Return the [X, Y] coordinate for the center point of the cell that contains the specified text.  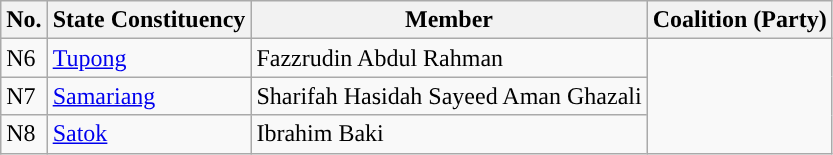
State Constituency [149, 20]
Samariang [149, 96]
No. [24, 20]
Satok [149, 134]
N6 [24, 58]
Coalition (Party) [740, 20]
Tupong [149, 58]
N7 [24, 96]
Ibrahim Baki [449, 134]
Sharifah Hasidah Sayeed Aman Ghazali [449, 96]
N8 [24, 134]
Member [449, 20]
Fazzrudin Abdul Rahman [449, 58]
